Detect which cell encompasses the target text, then output its [x, y] center coordinate. 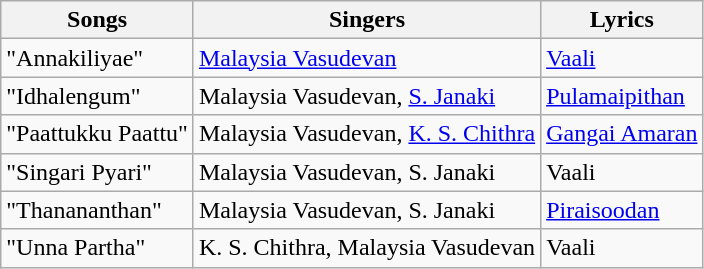
Gangai Amaran [622, 134]
Pulamaipithan [622, 96]
Malaysia Vasudevan [366, 58]
K. S. Chithra, Malaysia Vasudevan [366, 248]
Lyrics [622, 20]
Piraisoodan [622, 210]
Singers [366, 20]
"Unna Partha" [98, 248]
"Paattukku Paattu" [98, 134]
"Annakiliyae" [98, 58]
"Thanananthan" [98, 210]
Songs [98, 20]
Malaysia Vasudevan, K. S. Chithra [366, 134]
"Idhalengum" [98, 96]
"Singari Pyari" [98, 172]
